Capture the cell that displays the provided text and extract its (X, Y) central coordinate. 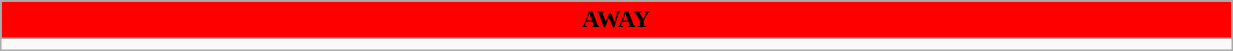
AWAY (616, 20)
